Scan for the cell matching the given text and deliver its (x, y) coordinate at center. 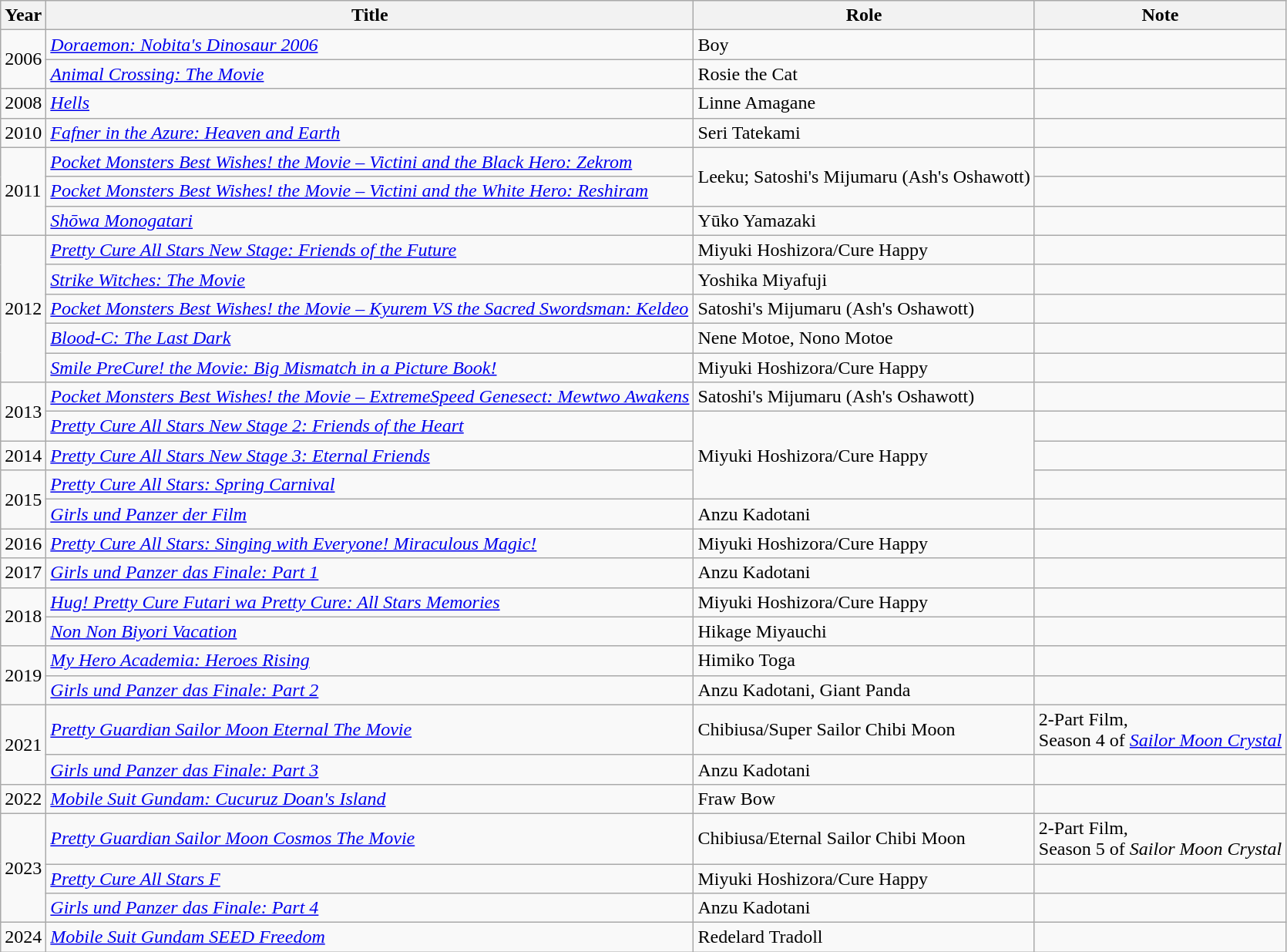
Blood-C: The Last Dark (370, 338)
Pretty Cure All Stars F (370, 878)
Redelard Tradoll (864, 937)
Yūko Yamazaki (864, 220)
Girls und Panzer das Finale: Part 1 (370, 573)
Note (1160, 15)
Doraemon: Nobita's Dinosaur 2006 (370, 45)
My Hero Academia: Heroes Rising (370, 661)
Girls und Panzer das Finale: Part 2 (370, 690)
Girls und Panzer das Finale: Part 3 (370, 769)
2014 (23, 456)
Anzu Kadotani, Giant Panda (864, 690)
Pretty Cure All Stars New Stage 2: Friends of the Heart (370, 426)
Pretty Cure All Stars: Singing with Everyone! Miraculous Magic! (370, 543)
Yoshika Miyafuji (864, 279)
2010 (23, 133)
Seri Tatekami (864, 133)
Nene Motoe, Nono Motoe (864, 338)
2015 (23, 500)
Pretty Cure All Stars New Stage: Friends of the Future (370, 250)
2017 (23, 573)
Smile PreCure! the Movie: Big Mismatch in a Picture Book! (370, 368)
Shōwa Monogatari (370, 220)
2023 (23, 868)
Fraw Bow (864, 799)
Hug! Pretty Cure Futari wa Pretty Cure: All Stars Memories (370, 602)
Linne Amagane (864, 103)
Girls und Panzer der Film (370, 514)
Chibiusa/Super Sailor Chibi Moon (864, 729)
Pretty Cure All Stars: Spring Carnival (370, 485)
Rosie the Cat (864, 74)
Pretty Cure All Stars New Stage 3: Eternal Friends (370, 456)
Pocket Monsters Best Wishes! the Movie – Kyurem VS the Sacred Swordsman: Keldeo (370, 308)
Role (864, 15)
Strike Witches: The Movie (370, 279)
Pocket Monsters Best Wishes! the Movie – Victini and the Black Hero: Zekrom (370, 162)
Girls und Panzer das Finale: Part 4 (370, 908)
2012 (23, 308)
Hikage Miyauchi (864, 631)
Mobile Suit Gundam SEED Freedom (370, 937)
Leeku; Satoshi's Mijumaru (Ash's Oshawott) (864, 177)
2016 (23, 543)
Year (23, 15)
2-Part Film,Season 5 of Sailor Moon Crystal (1160, 839)
Pretty Guardian Sailor Moon Eternal The Movie (370, 729)
Fafner in the Azure: Heaven and Earth (370, 133)
2013 (23, 412)
2019 (23, 675)
Himiko Toga (864, 661)
Mobile Suit Gundam: Cucuruz Doan's Island (370, 799)
2-Part Film,Season 4 of Sailor Moon Crystal (1160, 729)
2018 (23, 617)
2006 (23, 59)
Chibiusa/Eternal Sailor Chibi Moon (864, 839)
Hells (370, 103)
Title (370, 15)
Non Non Biyori Vacation (370, 631)
Pocket Monsters Best Wishes! the Movie – ExtremeSpeed Genesect: Mewtwo Awakens (370, 397)
2011 (23, 191)
Boy (864, 45)
2022 (23, 799)
Pretty Guardian Sailor Moon Cosmos The Movie (370, 839)
Pocket Monsters Best Wishes! the Movie – Victini and the White Hero: Reshiram (370, 191)
2008 (23, 103)
2024 (23, 937)
Animal Crossing: The Movie (370, 74)
2021 (23, 745)
